Locate the cell with the specified text and output its [x, y] center coordinate. 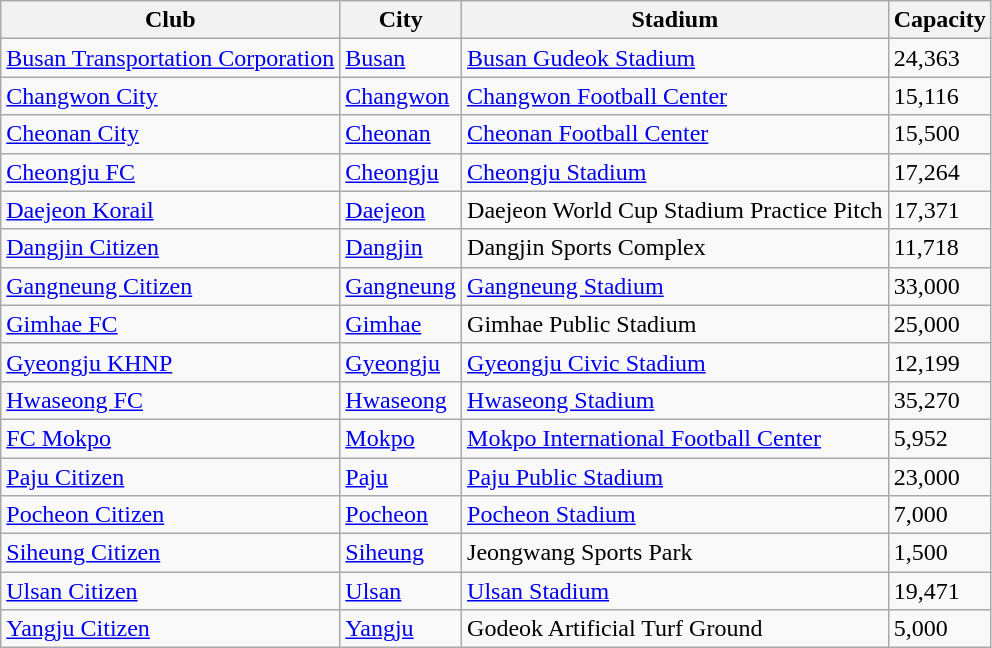
Siheung Citizen [170, 553]
Capacity [940, 20]
Gyeongju Civic Stadium [676, 362]
Pocheon Citizen [170, 515]
Cheongju FC [170, 172]
Gimhae Public Stadium [676, 324]
Gimhae [401, 324]
12,199 [940, 362]
Stadium [676, 20]
11,718 [940, 248]
Jeongwang Sports Park [676, 553]
Gangneung Stadium [676, 286]
Godeok Artificial Turf Ground [676, 629]
Pocheon Stadium [676, 515]
17,264 [940, 172]
Club [170, 20]
Busan [401, 58]
Cheonan City [170, 134]
Yangju Citizen [170, 629]
7,000 [940, 515]
Paju Public Stadium [676, 477]
Cheongju Stadium [676, 172]
Pocheon [401, 515]
33,000 [940, 286]
Mokpo International Football Center [676, 438]
35,270 [940, 400]
Daejeon Korail [170, 210]
Ulsan [401, 591]
Yangju [401, 629]
24,363 [940, 58]
Cheonan Football Center [676, 134]
Cheongju [401, 172]
23,000 [940, 477]
15,116 [940, 96]
Dangjin Citizen [170, 248]
Changwon City [170, 96]
15,500 [940, 134]
Changwon Football Center [676, 96]
Dangjin [401, 248]
Hwaseong FC [170, 400]
Gimhae FC [170, 324]
1,500 [940, 553]
FC Mokpo [170, 438]
Busan Transportation Corporation [170, 58]
City [401, 20]
Paju Citizen [170, 477]
19,471 [940, 591]
Daejeon World Cup Stadium Practice Pitch [676, 210]
Daejeon [401, 210]
Siheung [401, 553]
Ulsan Stadium [676, 591]
Gyeongju [401, 362]
Paju [401, 477]
Hwaseong [401, 400]
25,000 [940, 324]
Gangneung Citizen [170, 286]
5,952 [940, 438]
Busan Gudeok Stadium [676, 58]
17,371 [940, 210]
Gyeongju KHNP [170, 362]
Changwon [401, 96]
Ulsan Citizen [170, 591]
5,000 [940, 629]
Gangneung [401, 286]
Hwaseong Stadium [676, 400]
Mokpo [401, 438]
Cheonan [401, 134]
Dangjin Sports Complex [676, 248]
